Locate the cell with the specified text and output its [X, Y] center coordinate. 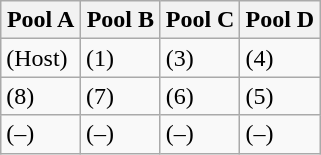
(4) [280, 58]
(5) [280, 96]
Pool A [41, 20]
(1) [120, 58]
Pool D [280, 20]
Pool C [200, 20]
(8) [41, 96]
(7) [120, 96]
(6) [200, 96]
(Host) [41, 58]
Pool B [120, 20]
(3) [200, 58]
